For the text-containing cell, return its midpoint in [x, y] coordinate format. 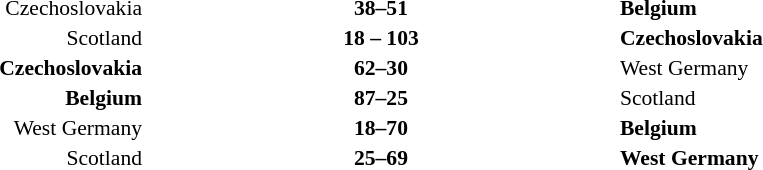
18–70 [381, 128]
62–30 [381, 68]
18 – 103 [381, 38]
87–25 [381, 98]
